Pinpoint the cell where the given text exists, returning its [X, Y] midpoint coordinate. 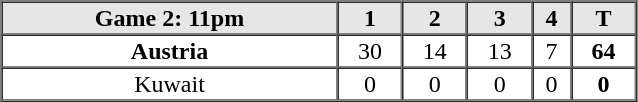
2 [434, 18]
Kuwait [170, 84]
Game 2: 11pm [170, 18]
64 [604, 50]
4 [552, 18]
T [604, 18]
13 [500, 50]
3 [500, 18]
7 [552, 50]
1 [370, 18]
14 [434, 50]
30 [370, 50]
Austria [170, 50]
